Return the [x, y] coordinate for the center point of the cell that contains the specified text.  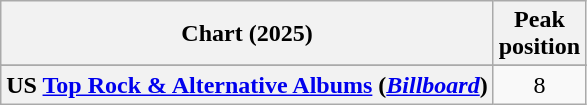
8 [539, 85]
US Top Rock & Alternative Albums (Billboard) [247, 85]
Chart (2025) [247, 34]
Peakposition [539, 34]
